Pinpoint the cell where the given text exists, returning its (x, y) midpoint coordinate. 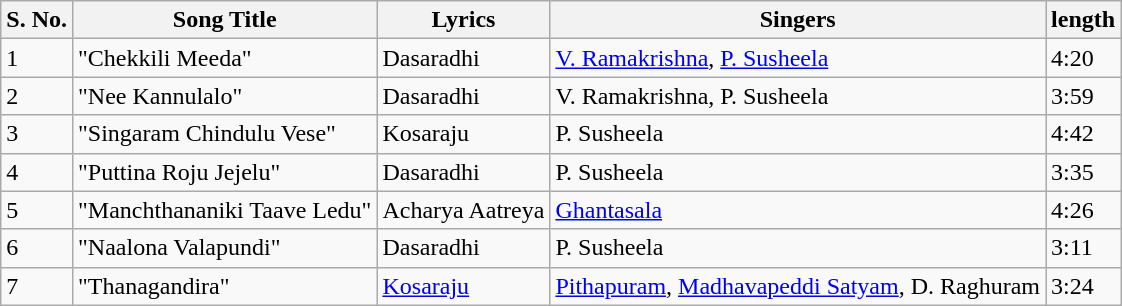
Lyrics (464, 20)
Pithapuram, Madhavapeddi Satyam, D. Raghuram (798, 286)
"Puttina Roju Jejelu" (224, 172)
2 (37, 96)
Song Title (224, 20)
1 (37, 58)
"Naalona Valapundi" (224, 248)
3:11 (1084, 248)
3:59 (1084, 96)
4:26 (1084, 210)
"Nee Kannulalo" (224, 96)
5 (37, 210)
S. No. (37, 20)
"Manchthananiki Taave Ledu" (224, 210)
"Singaram Chindulu Vese" (224, 134)
3:35 (1084, 172)
4 (37, 172)
length (1084, 20)
"Chekkili Meeda" (224, 58)
Singers (798, 20)
"Thanagandira" (224, 286)
3:24 (1084, 286)
4:20 (1084, 58)
Acharya Aatreya (464, 210)
6 (37, 248)
Ghantasala (798, 210)
7 (37, 286)
4:42 (1084, 134)
3 (37, 134)
